Provide the (x, y) coordinate of the cell's center where the given text is located.  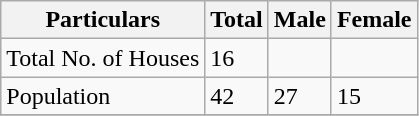
Female (374, 20)
Total (237, 20)
Particulars (103, 20)
Male (300, 20)
Total No. of Houses (103, 58)
16 (237, 58)
42 (237, 96)
27 (300, 96)
15 (374, 96)
Population (103, 96)
